Provide the (X, Y) coordinate of the cell's center where the given text is located.  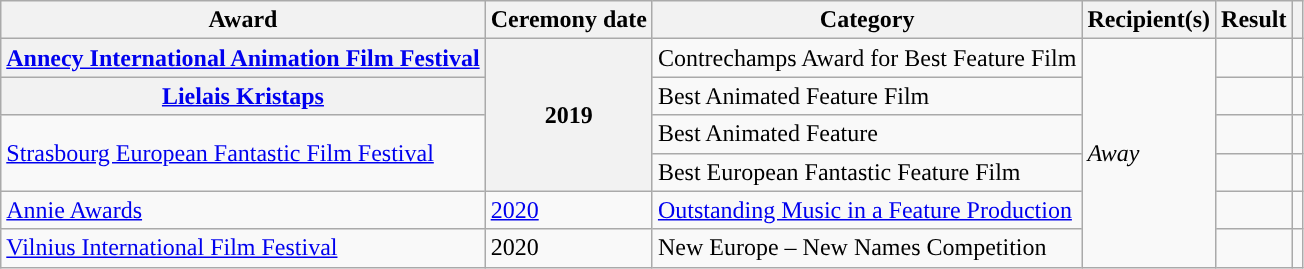
New Europe – New Names Competition (866, 248)
Away (1149, 153)
Best Animated Feature Film (866, 96)
Annie Awards (243, 210)
Vilnius International Film Festival (243, 248)
Annecy International Animation Film Festival (243, 58)
Best European Fantastic Feature Film (866, 172)
Best Animated Feature (866, 134)
Recipient(s) (1149, 20)
Ceremony date (568, 20)
Strasbourg European Fantastic Film Festival (243, 153)
Award (243, 20)
2019 (568, 115)
Contrechamps Award for Best Feature Film (866, 58)
Result (1254, 20)
Outstanding Music in a Feature Production (866, 210)
Lielais Kristaps (243, 96)
Category (866, 20)
